Extract the [x, y] coordinate from the center of the cell holding the provided text.  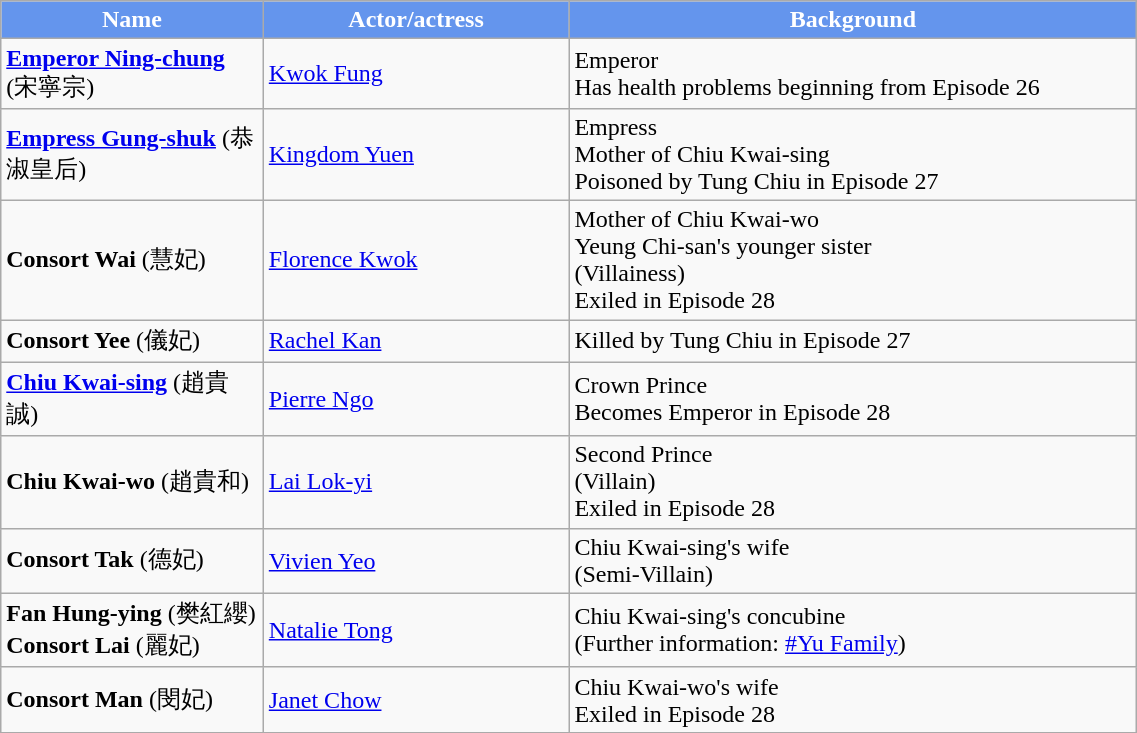
Actor/actress [416, 20]
Florence Kwok [416, 260]
Chiu Kwai-wo (趙貴和) [132, 482]
Natalie Tong [416, 630]
Name [132, 20]
Second Prince(Villain)Exiled in Episode 28 [853, 482]
EmperorHas health problems beginning from Episode 26 [853, 74]
Consort Wai (慧妃) [132, 260]
Janet Chow [416, 700]
Crown PrinceBecomes Emperor in Episode 28 [853, 399]
Consort Man (閔妃) [132, 700]
Lai Lok-yi [416, 482]
Pierre Ngo [416, 399]
Kingdom Yuen [416, 154]
Rachel Kan [416, 342]
Fan Hung-ying (樊紅纓) Consort Lai (麗妃) [132, 630]
Consort Yee (儀妃) [132, 342]
Chiu Kwai-wo's wifeExiled in Episode 28 [853, 700]
Chiu Kwai-sing's concubine(Further information: #Yu Family) [853, 630]
EmpressMother of Chiu Kwai-singPoisoned by Tung Chiu in Episode 27 [853, 154]
Mother of Chiu Kwai-woYeung Chi-san's younger sister(Villainess)Exiled in Episode 28 [853, 260]
Background [853, 20]
Chiu Kwai-sing (趙貴誠) [132, 399]
Empress Gung-shuk (恭淑皇后) [132, 154]
Chiu Kwai-sing's wife(Semi-Villain) [853, 560]
Vivien Yeo [416, 560]
Kwok Fung [416, 74]
Killed by Tung Chiu in Episode 27 [853, 342]
Consort Tak (德妃) [132, 560]
Emperor Ning-chung (宋寧宗) [132, 74]
